Scan for the cell matching the given text and deliver its [x, y] coordinate at center. 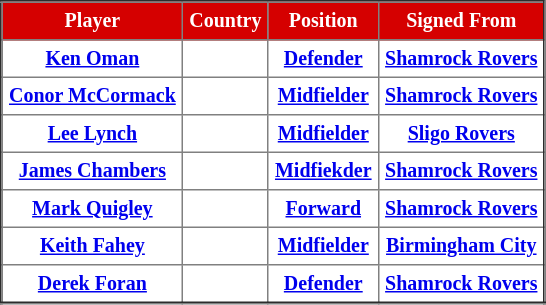
Position [323, 21]
Forward [323, 209]
Keith Fahey [92, 246]
Derek Foran [92, 284]
Lee Lynch [92, 134]
Ken Oman [92, 59]
Conor McCormack [92, 96]
Midfiekder [323, 171]
Birmingham City [462, 246]
Player [92, 21]
Country [226, 21]
Mark Quigley [92, 209]
Signed From [462, 21]
Sligo Rovers [462, 134]
James Chambers [92, 171]
